For the text-containing cell, return its midpoint in [X, Y] coordinate format. 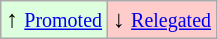
↑ Promoted [54, 20]
↓ Relegated [162, 20]
